Return [x, y] of the center of cell containing provided text 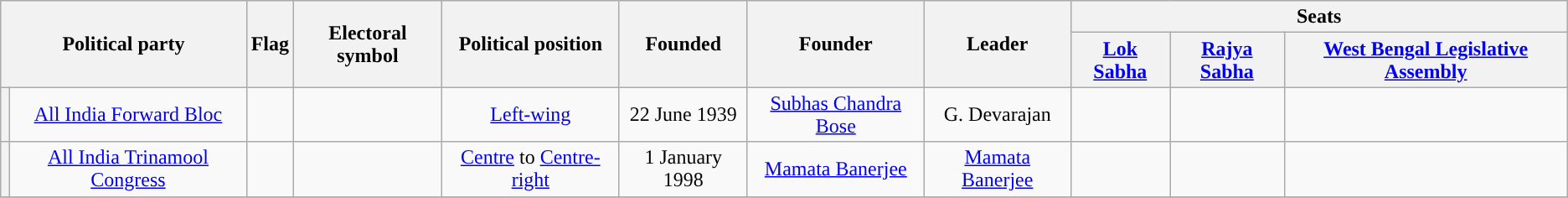
1 January 1998 [683, 169]
Left-wing [530, 114]
Electoral symbol [367, 44]
Founded [683, 44]
Flag [270, 44]
Rajya Sabha [1228, 60]
West Bengal Legislative Assembly [1426, 60]
All India Forward Bloc [128, 114]
Leader [997, 44]
22 June 1939 [683, 114]
Centre to Centre-right [530, 169]
Founder [836, 44]
All India Trinamool Congress [128, 169]
G. Devarajan [997, 114]
Subhas Chandra Bose [836, 114]
Seats [1318, 17]
Political position [530, 44]
Political party [124, 44]
Lok Sabha [1120, 60]
